Capture the cell that displays the provided text and extract its [X, Y] central coordinate. 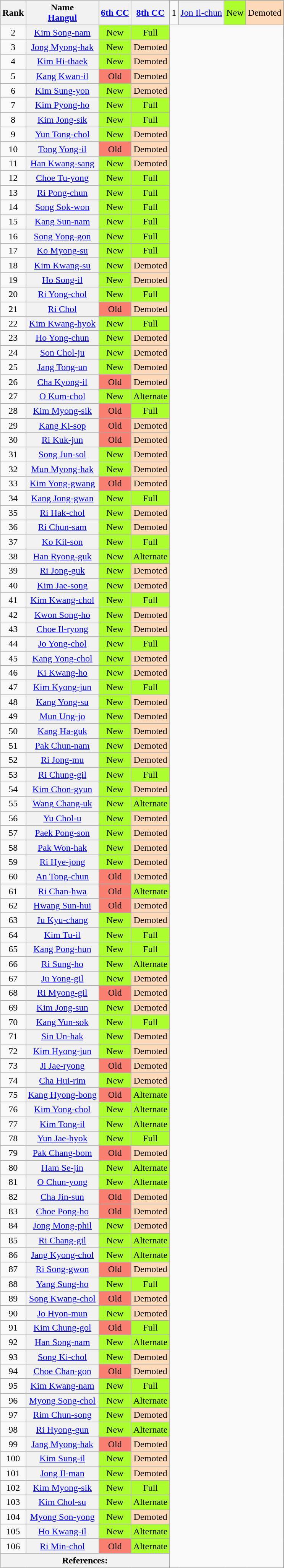
5 [13, 76]
Kim Hi-thaek [62, 62]
Ri Kuk-jun [62, 440]
79 [13, 1153]
Ri Jong-mu [62, 760]
Ho Yong-chun [62, 338]
Ri Hye-jong [62, 862]
Jang Myong-hak [62, 1444]
Kang Sun-nam [62, 222]
Ho Song-il [62, 280]
Ji Jae-ryong [62, 1066]
85 [13, 1240]
93 [13, 1357]
Jo Yong-chol [62, 643]
24 [13, 353]
Ri Yong-chol [62, 294]
12 [13, 178]
Kim Tu-il [62, 935]
Pak Won-hak [62, 847]
Han Song-nam [62, 1342]
39 [13, 571]
41 [13, 600]
98 [13, 1430]
31 [13, 455]
Han Ryong-guk [62, 556]
103 [13, 1502]
16 [13, 236]
94 [13, 1371]
1 [174, 13]
O Kum-chol [62, 396]
51 [13, 746]
86 [13, 1255]
70 [13, 1022]
Ho Kwang-il [62, 1531]
Jon Il-chun [201, 13]
23 [13, 338]
92 [13, 1342]
Kim Hyong-jun [62, 1051]
Kim Jae-song [62, 585]
Jong Il-man [62, 1473]
64 [13, 935]
Mun Ung-jo [62, 717]
67 [13, 978]
Kang Jong-gwan [62, 498]
Pak Chang-bom [62, 1153]
7 [13, 105]
Kim Kwang-su [62, 265]
2 [13, 32]
8 [13, 120]
Jong Mong-phil [62, 1226]
27 [13, 396]
Jo Hyon-mun [62, 1313]
Han Kwang-sang [62, 163]
29 [13, 426]
6 [13, 91]
Jong Myong-hak [62, 47]
Kim Sung-yon [62, 91]
78 [13, 1139]
References: [85, 1560]
Rim Chun-song [62, 1415]
25 [13, 367]
Ham Se-jin [62, 1168]
Kim Jong-sun [62, 1007]
Choe Chan-gon [62, 1371]
Yun Tong-chol [62, 134]
68 [13, 993]
60 [13, 876]
Kim Kwang-chol [62, 600]
48 [13, 702]
17 [13, 251]
Kang Kwan-il [62, 76]
37 [13, 542]
66 [13, 964]
Kang Yong-su [62, 702]
Kang Ha-guk [62, 731]
69 [13, 1007]
75 [13, 1095]
Son Chol-ju [62, 353]
NameHangul [62, 13]
Ri Pong-chun [62, 192]
3 [13, 47]
Yang Sung-ho [62, 1284]
Ri Chun-sam [62, 527]
Song Kwang-chol [62, 1298]
Hwang Sun-hui [62, 906]
73 [13, 1066]
19 [13, 280]
Kim Sung-il [62, 1459]
40 [13, 585]
82 [13, 1197]
65 [13, 949]
42 [13, 614]
59 [13, 862]
10 [13, 149]
47 [13, 687]
Kang Yong-chol [62, 658]
Kim Chol-su [62, 1502]
96 [13, 1401]
54 [13, 789]
Jang Kyong-chol [62, 1255]
74 [13, 1080]
Kim Chon-gyun [62, 789]
91 [13, 1328]
O Chun-yong [62, 1182]
106 [13, 1546]
Choe Pong-ho [62, 1211]
36 [13, 527]
28 [13, 411]
26 [13, 382]
34 [13, 498]
46 [13, 673]
90 [13, 1313]
44 [13, 643]
61 [13, 891]
83 [13, 1211]
Wang Chang-uk [62, 804]
38 [13, 556]
Jang Tong-un [62, 367]
97 [13, 1415]
71 [13, 1037]
Kim Yong-gwang [62, 484]
6th CC [115, 13]
Ko Myong-su [62, 251]
Ri Min-chol [62, 1546]
Ri Song-gwon [62, 1269]
Kim Jong-sik [62, 120]
53 [13, 775]
84 [13, 1226]
Cha Hui-rim [62, 1080]
Kang Pong-hun [62, 949]
32 [13, 469]
Kim Pyong-ho [62, 105]
Ri Chung-gil [62, 775]
Kim Song-nam [62, 32]
Myong Son-yong [62, 1517]
Kim Tong-il [62, 1124]
Kang Hyong-bong [62, 1095]
89 [13, 1298]
15 [13, 222]
58 [13, 847]
Ri Hyong-gun [62, 1430]
Cha Kyong-il [62, 382]
72 [13, 1051]
Ri Hak-chol [62, 513]
Ri Jong-guk [62, 571]
22 [13, 323]
Song Sok-won [62, 207]
Kim Kwang-hyok [62, 323]
87 [13, 1269]
80 [13, 1168]
105 [13, 1531]
55 [13, 804]
35 [13, 513]
Ko Kil-son [62, 542]
Yu Chol-u [62, 818]
Paek Pong-son [62, 833]
57 [13, 833]
Yun Jae-hyok [62, 1139]
62 [13, 906]
100 [13, 1459]
21 [13, 309]
Rank [13, 13]
95 [13, 1386]
11 [13, 163]
Kim Chung-gol [62, 1328]
Kwon Song-ho [62, 614]
Ki Kwang-ho [62, 673]
Song Jun-sol [62, 455]
101 [13, 1473]
Ju Kyu-chang [62, 920]
52 [13, 760]
43 [13, 629]
63 [13, 920]
104 [13, 1517]
88 [13, 1284]
Tong Yong-il [62, 149]
30 [13, 440]
Choe Il-ryong [62, 629]
99 [13, 1444]
49 [13, 717]
76 [13, 1109]
13 [13, 192]
An Tong-chun [62, 876]
77 [13, 1124]
8th CC [150, 13]
33 [13, 484]
14 [13, 207]
Kim Yong-chol [62, 1109]
Kim Kyong-jun [62, 687]
81 [13, 1182]
9 [13, 134]
Ri Chan-hwa [62, 891]
Myong Song-chol [62, 1401]
18 [13, 265]
4 [13, 62]
Sin Un-hak [62, 1037]
102 [13, 1488]
50 [13, 731]
Cha Jin-sun [62, 1197]
Kang Ki-sop [62, 426]
Pak Chun-nam [62, 746]
Song Yong-gon [62, 236]
45 [13, 658]
Ri Myong-gil [62, 993]
Ri Chol [62, 309]
Ju Yong-gil [62, 978]
Mun Myong-hak [62, 469]
20 [13, 294]
Kim Kwang-nam [62, 1386]
Ri Sung-ho [62, 964]
Song Ki-chol [62, 1357]
Ri Chang-gil [62, 1240]
Choe Tu-yong [62, 178]
56 [13, 818]
Kang Yun-sok [62, 1022]
